Locate the cell with the specified text and output its (X, Y) center coordinate. 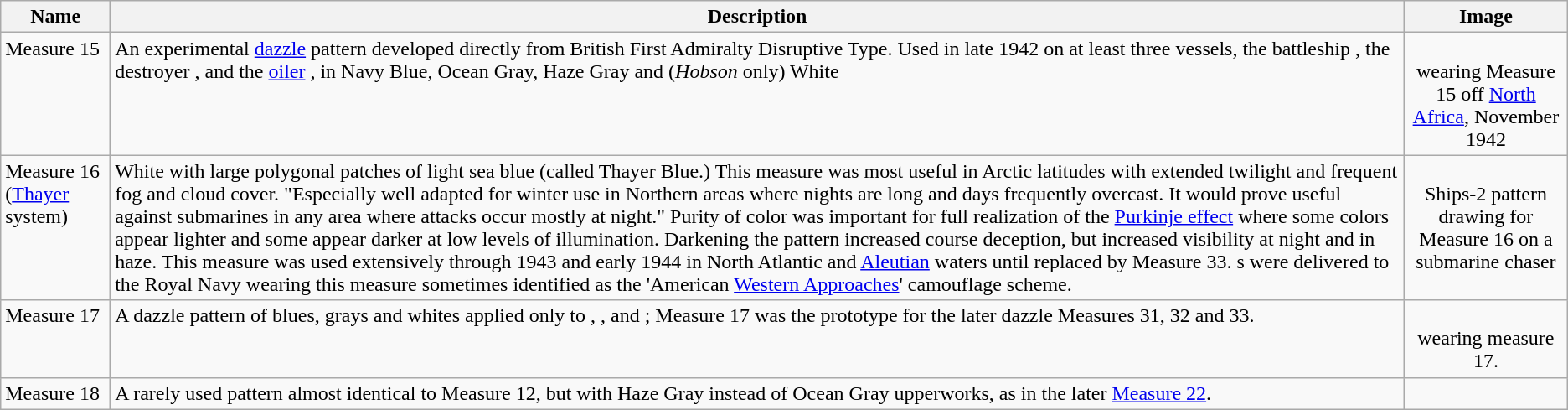
Description (757, 17)
Measure 16(Thayer system) (55, 228)
Measure 18 (55, 393)
Image (1486, 17)
A rarely used pattern almost identical to Measure 12, but with Haze Gray instead of Ocean Gray upperworks, as in the later Measure 22. (757, 393)
Measure 17 (55, 339)
Ships-2 pattern drawing for Measure 16 on a submarine chaser (1486, 228)
wearing measure 17. (1486, 339)
A dazzle pattern of blues, grays and whites applied only to , , and ; Measure 17 was the prototype for the later dazzle Measures 31, 32 and 33. (757, 339)
Name (55, 17)
wearing Measure 15 off North Africa, November 1942 (1486, 94)
Measure 15 (55, 94)
